Find where the given text appears and provide that cell's center as [X, Y] coordinate. 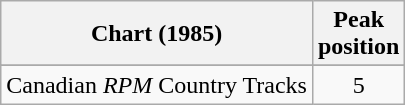
Peakposition [358, 34]
5 [358, 85]
Canadian RPM Country Tracks [157, 85]
Chart (1985) [157, 34]
